Pinpoint the cell where the given text exists, returning its (x, y) midpoint coordinate. 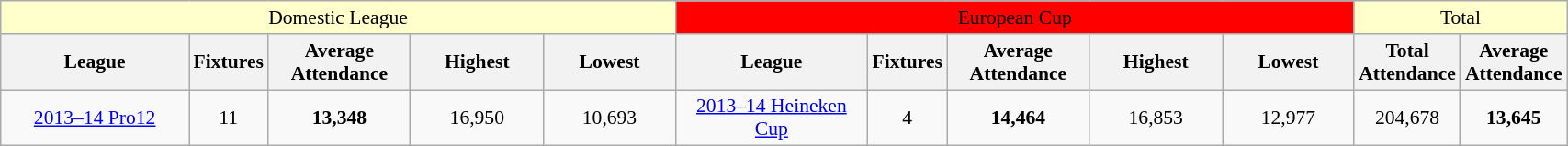
13,645 (1514, 118)
12,977 (1289, 118)
204,678 (1407, 118)
Domestic League (338, 17)
16,853 (1156, 118)
2013–14 Pro12 (96, 118)
Total (1461, 17)
European Cup (1014, 17)
Total Attendance (1407, 62)
11 (229, 118)
13,348 (340, 118)
4 (907, 118)
14,464 (1018, 118)
10,693 (610, 118)
2013–14 Heineken Cup (772, 118)
16,950 (478, 118)
